Search for the cell housing the specified text and yield its (x, y) center coordinate. 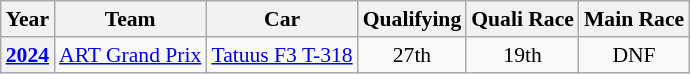
Quali Race (522, 19)
Team (130, 19)
Qualifying (412, 19)
Tatuus F3 T-318 (282, 55)
Main Race (634, 19)
ART Grand Prix (130, 55)
27th (412, 55)
19th (522, 55)
Car (282, 19)
Year (28, 19)
DNF (634, 55)
2024 (28, 55)
